Scan for the cell matching the given text and deliver its (x, y) coordinate at center. 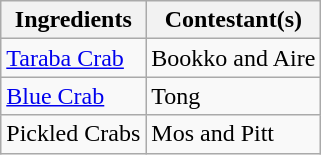
Taraba Crab (74, 58)
Blue Crab (74, 96)
Ingredients (74, 20)
Tong (234, 96)
Mos and Pitt (234, 134)
Contestant(s) (234, 20)
Bookko and Aire (234, 58)
Pickled Crabs (74, 134)
